Search for the cell housing the specified text and yield its (x, y) center coordinate. 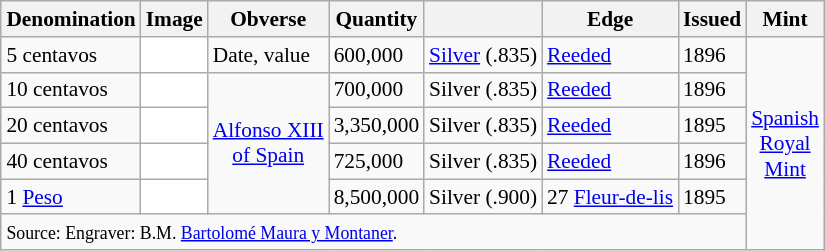
3,350,000 (376, 126)
SpanishRoyalMint (785, 144)
1 Peso (70, 197)
Image (174, 19)
Obverse (268, 19)
Denomination (70, 19)
40 centavos (70, 161)
Alfonso XIIIof Spain (268, 143)
27 Fleur-de-lis (610, 197)
8,500,000 (376, 197)
5 centavos (70, 55)
Issued (712, 19)
Silver (.900) (483, 197)
700,000 (376, 90)
10 centavos (70, 90)
725,000 (376, 161)
Date, value (268, 55)
Mint (785, 19)
600,000 (376, 55)
Source: Engraver: B.M. Bartolomé Maura y Montaner. (374, 232)
20 centavos (70, 126)
Quantity (376, 19)
Edge (610, 19)
